Output the [X, Y] coordinate of the center of the cell containing the given text.  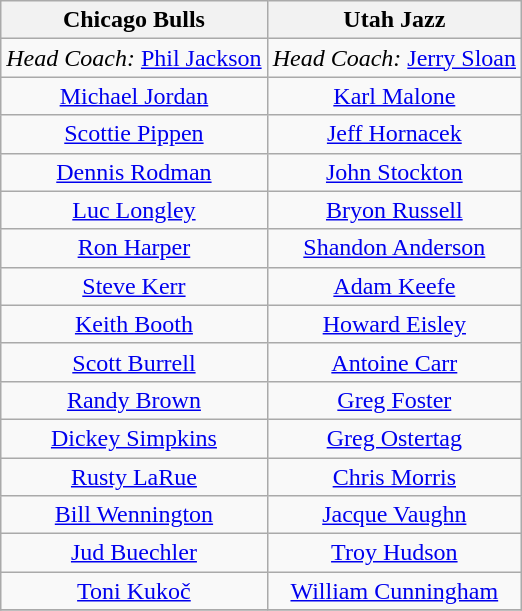
Shandon Anderson [394, 248]
Scottie Pippen [134, 134]
John Stockton [394, 172]
Karl Malone [394, 96]
Keith Booth [134, 324]
Adam Keefe [394, 286]
Greg Foster [394, 400]
Antoine Carr [394, 362]
Dickey Simpkins [134, 438]
Troy Hudson [394, 553]
Bryon Russell [394, 210]
Howard Eisley [394, 324]
Jeff Hornacek [394, 134]
Rusty LaRue [134, 477]
Chris Morris [394, 477]
Bill Wennington [134, 515]
Greg Ostertag [394, 438]
Randy Brown [134, 400]
Ron Harper [134, 248]
Michael Jordan [134, 96]
Jacque Vaughn [394, 515]
Toni Kukoč [134, 591]
William Cunningham [394, 591]
Luc Longley [134, 210]
Jud Buechler [134, 553]
Scott Burrell [134, 362]
Utah Jazz [394, 20]
Chicago Bulls [134, 20]
Head Coach: Phil Jackson [134, 58]
Dennis Rodman [134, 172]
Steve Kerr [134, 286]
Head Coach: Jerry Sloan [394, 58]
